Capture the cell that displays the provided text and extract its [x, y] central coordinate. 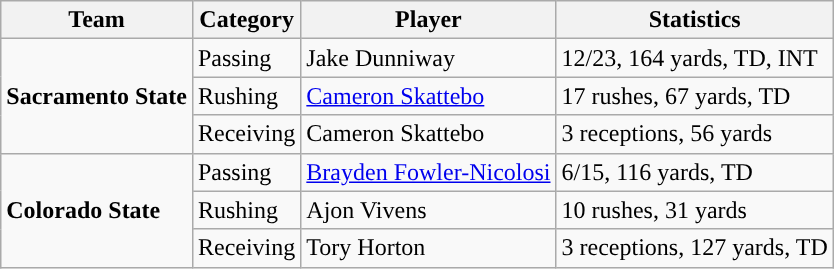
12/23, 164 yards, TD, INT [694, 58]
3 receptions, 56 yards [694, 134]
Sacramento State [97, 96]
6/15, 116 yards, TD [694, 172]
3 receptions, 127 yards, TD [694, 248]
Player [428, 20]
17 rushes, 67 yards, TD [694, 96]
Jake Dunniway [428, 58]
Ajon Vivens [428, 210]
Statistics [694, 20]
Team [97, 20]
Colorado State [97, 210]
Tory Horton [428, 248]
Brayden Fowler-Nicolosi [428, 172]
Category [246, 20]
10 rushes, 31 yards [694, 210]
